Find where the given text appears and provide that cell's center as [X, Y] coordinate. 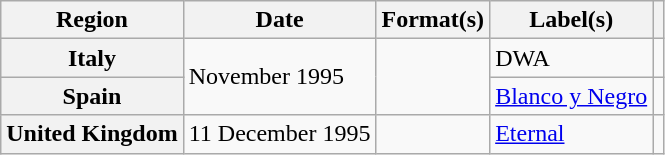
Italy [92, 58]
Spain [92, 96]
Region [92, 20]
November 1995 [280, 77]
11 December 1995 [280, 134]
United Kingdom [92, 134]
DWA [572, 58]
Blanco y Negro [572, 96]
Date [280, 20]
Format(s) [433, 20]
Label(s) [572, 20]
Eternal [572, 134]
